Pinpoint the cell where the given text exists, returning its [X, Y] midpoint coordinate. 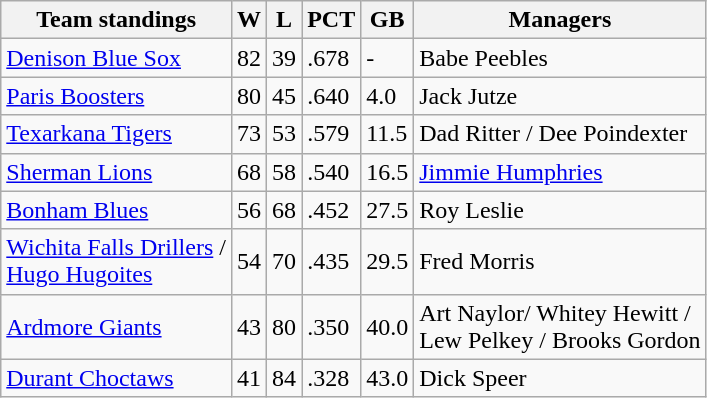
Fred Morris [560, 262]
Paris Boosters [116, 96]
84 [284, 378]
Team standings [116, 20]
Texarkana Tigers [116, 134]
Jimmie Humphries [560, 172]
GB [388, 20]
Wichita Falls Drillers / Hugo Hugoites [116, 262]
.435 [332, 262]
Bonham Blues [116, 210]
27.5 [388, 210]
56 [248, 210]
Roy Leslie [560, 210]
11.5 [388, 134]
54 [248, 262]
39 [284, 58]
.678 [332, 58]
Art Naylor/ Whitey Hewitt / Lew Pelkey / Brooks Gordon [560, 326]
43.0 [388, 378]
.452 [332, 210]
Denison Blue Sox [116, 58]
40.0 [388, 326]
Babe Peebles [560, 58]
.328 [332, 378]
43 [248, 326]
L [284, 20]
- [388, 58]
Jack Jutze [560, 96]
82 [248, 58]
Ardmore Giants [116, 326]
41 [248, 378]
.350 [332, 326]
Dick Speer [560, 378]
58 [284, 172]
29.5 [388, 262]
Dad Ritter / Dee Poindexter [560, 134]
.540 [332, 172]
45 [284, 96]
Durant Choctaws [116, 378]
W [248, 20]
70 [284, 262]
53 [284, 134]
Managers [560, 20]
16.5 [388, 172]
4.0 [388, 96]
.579 [332, 134]
73 [248, 134]
.640 [332, 96]
PCT [332, 20]
Sherman Lions [116, 172]
